Return the [x, y] coordinate for the center point of the cell that contains the specified text.  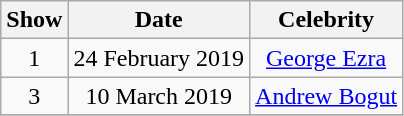
3 [34, 96]
1 [34, 58]
Celebrity [326, 20]
Andrew Bogut [326, 96]
Show [34, 20]
George Ezra [326, 58]
Date [159, 20]
10 March 2019 [159, 96]
24 February 2019 [159, 58]
